Scan for the cell matching the given text and deliver its (x, y) coordinate at center. 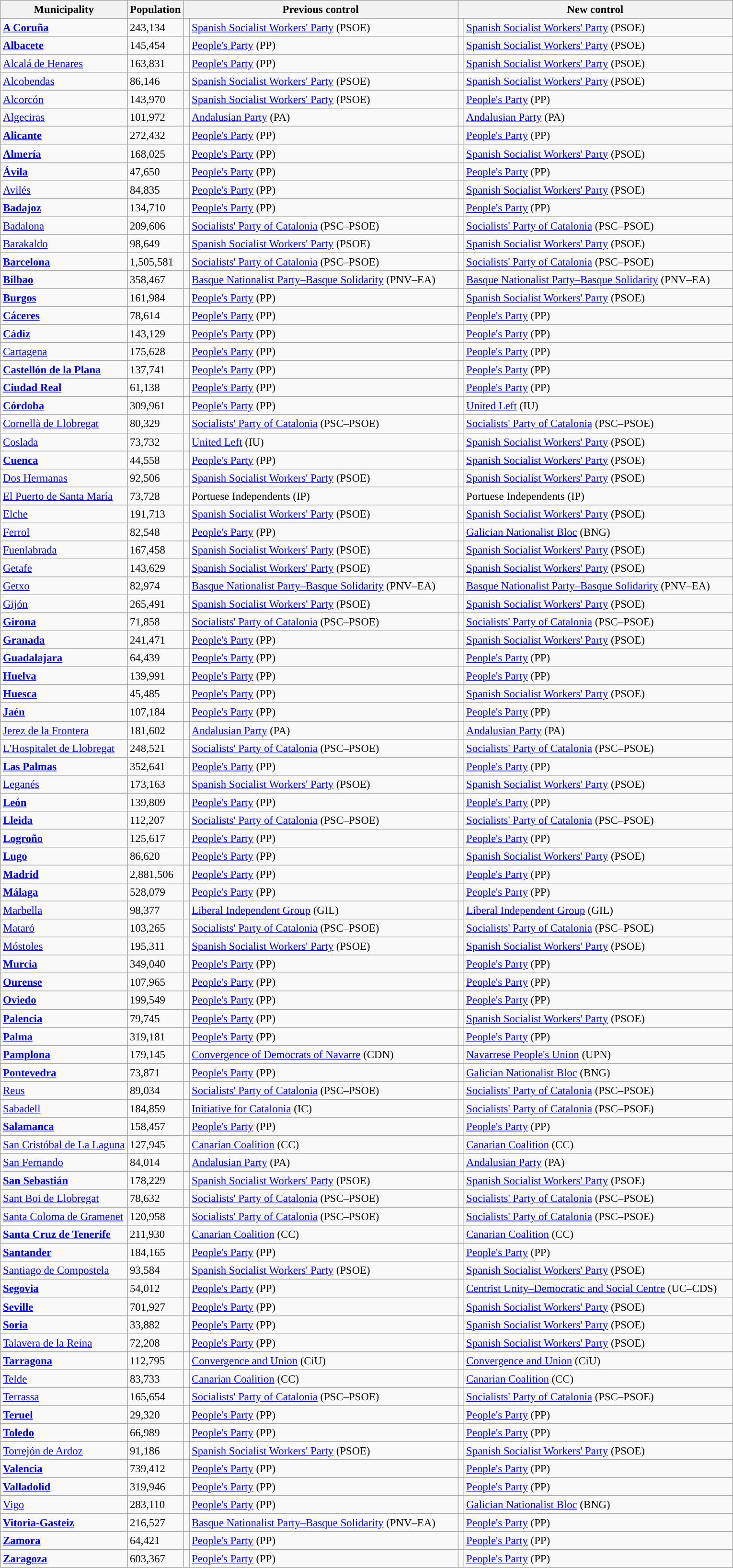
134,710 (155, 208)
739,412 (155, 1469)
89,034 (155, 1091)
Córdoba (64, 406)
Avilés (64, 190)
Soria (64, 1325)
Huelva (64, 676)
139,809 (155, 802)
Santa Cruz de Tenerife (64, 1234)
107,965 (155, 982)
64,439 (155, 658)
Navarrese People's Union (UPN) (598, 1054)
211,930 (155, 1234)
Segovia (64, 1289)
84,014 (155, 1163)
73,871 (155, 1072)
79,745 (155, 1018)
701,927 (155, 1307)
Talavera de la Reina (64, 1343)
248,521 (155, 748)
Almería (64, 154)
86,146 (155, 81)
Initiative for Catalonia (IC) (324, 1108)
91,186 (155, 1451)
Coslada (64, 442)
349,040 (155, 964)
Las Palmas (64, 766)
San Cristóbal de La Laguna (64, 1144)
319,181 (155, 1037)
Palencia (64, 1018)
137,741 (155, 370)
Marbella (64, 911)
319,946 (155, 1487)
Vigo (64, 1505)
158,457 (155, 1127)
78,614 (155, 316)
Ferrol (64, 532)
83,733 (155, 1379)
Toledo (64, 1433)
216,527 (155, 1523)
Girona (64, 622)
Badajoz (64, 208)
125,617 (155, 838)
Granada (64, 640)
Alcobendas (64, 81)
181,602 (155, 730)
Murcia (64, 964)
352,641 (155, 766)
Santiago de Compostela (64, 1270)
Getafe (64, 568)
Oviedo (64, 1001)
184,859 (155, 1108)
283,110 (155, 1505)
Santander (64, 1253)
Alcalá de Henares (64, 64)
Getxo (64, 586)
Cáceres (64, 316)
199,549 (155, 1001)
Telde (64, 1379)
Burgos (64, 298)
Santa Coloma de Gramenet (64, 1217)
44,558 (155, 460)
184,165 (155, 1253)
Municipality (64, 10)
Lugo (64, 856)
145,454 (155, 46)
Lleida (64, 820)
112,795 (155, 1360)
Gijón (64, 604)
93,584 (155, 1270)
Logroño (64, 838)
Huesca (64, 694)
Bilbao (64, 280)
San Sebastián (64, 1181)
195,311 (155, 946)
Ourense (64, 982)
309,961 (155, 406)
Cádiz (64, 334)
Zaragoza (64, 1559)
Elche (64, 514)
82,974 (155, 586)
103,265 (155, 928)
Cuenca (64, 460)
Previous control (321, 10)
73,728 (155, 496)
Cornellà de Llobregat (64, 424)
80,329 (155, 424)
Salamanca (64, 1127)
Pontevedra (64, 1072)
Jerez de la Frontera (64, 730)
66,989 (155, 1433)
82,548 (155, 532)
Pamplona (64, 1054)
Alcorcón (64, 100)
Móstoles (64, 946)
143,129 (155, 334)
Cartagena (64, 352)
León (64, 802)
72,208 (155, 1343)
Teruel (64, 1415)
Torrejón de Ardoz (64, 1451)
163,831 (155, 64)
Convergence of Democrats of Navarre (CDN) (324, 1054)
120,958 (155, 1217)
Palma (64, 1037)
A Coruña (64, 28)
33,882 (155, 1325)
Leganés (64, 784)
98,377 (155, 911)
El Puerto de Santa María (64, 496)
54,012 (155, 1289)
161,984 (155, 298)
358,467 (155, 280)
Vitoria-Gasteiz (64, 1523)
143,629 (155, 568)
241,471 (155, 640)
Sant Boi de Llobregat (64, 1199)
Málaga (64, 892)
265,491 (155, 604)
Valencia (64, 1469)
Guadalajara (64, 658)
168,025 (155, 154)
165,654 (155, 1397)
Zamora (64, 1541)
167,458 (155, 550)
Population (155, 10)
61,138 (155, 388)
64,421 (155, 1541)
Barcelona (64, 262)
603,367 (155, 1559)
71,858 (155, 622)
175,628 (155, 352)
Ávila (64, 172)
528,079 (155, 892)
Jaén (64, 712)
Albacete (64, 46)
Fuenlabrada (64, 550)
Mataró (64, 928)
Tarragona (64, 1360)
Algeciras (64, 117)
73,732 (155, 442)
Centrist Unity–Democratic and Social Centre (UC–CDS) (598, 1289)
L'Hospitalet de Llobregat (64, 748)
178,229 (155, 1181)
29,320 (155, 1415)
98,649 (155, 244)
Sabadell (64, 1108)
Barakaldo (64, 244)
47,650 (155, 172)
Reus (64, 1091)
Madrid (64, 874)
Ciudad Real (64, 388)
139,991 (155, 676)
191,713 (155, 514)
Alicante (64, 136)
209,606 (155, 226)
San Fernando (64, 1163)
179,145 (155, 1054)
New control (595, 10)
92,506 (155, 478)
243,134 (155, 28)
86,620 (155, 856)
Badalona (64, 226)
Terrassa (64, 1397)
272,432 (155, 136)
78,632 (155, 1199)
Castellón de la Plana (64, 370)
112,207 (155, 820)
101,972 (155, 117)
Dos Hermanas (64, 478)
Valladolid (64, 1487)
107,184 (155, 712)
127,945 (155, 1144)
84,835 (155, 190)
Seville (64, 1307)
2,881,506 (155, 874)
45,485 (155, 694)
173,163 (155, 784)
143,970 (155, 100)
1,505,581 (155, 262)
